From the cell containing the given text, extract its center point as [x, y] coordinate. 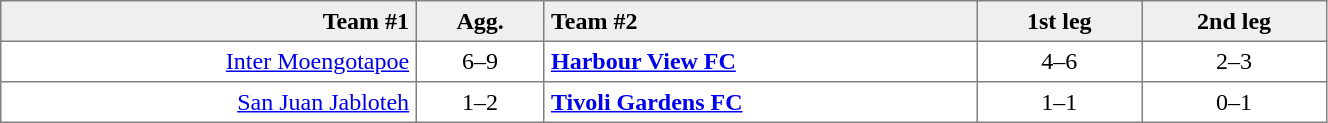
1–1 [1060, 102]
6–9 [480, 61]
Tivoli Gardens FC [760, 102]
Harbour View FC [760, 61]
Team #1 [208, 21]
Inter Moengotapoe [208, 61]
4–6 [1060, 61]
1st leg [1060, 21]
San Juan Jabloteh [208, 102]
0–1 [1234, 102]
2nd leg [1234, 21]
1–2 [480, 102]
Agg. [480, 21]
2–3 [1234, 61]
Team #2 [760, 21]
